Provide the [x, y] coordinate of the cell's center where the given text is located.  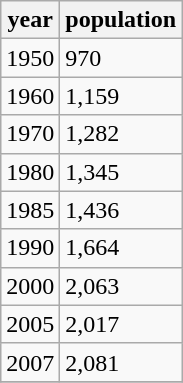
2,081 [121, 362]
population [121, 20]
1,282 [121, 134]
1,436 [121, 210]
2,063 [121, 286]
year [30, 20]
1,345 [121, 172]
2,017 [121, 324]
1,664 [121, 248]
1990 [30, 248]
1980 [30, 172]
1960 [30, 96]
1,159 [121, 96]
2005 [30, 324]
2007 [30, 362]
970 [121, 58]
1950 [30, 58]
1970 [30, 134]
1985 [30, 210]
2000 [30, 286]
